Capture the cell that displays the provided text and extract its (x, y) central coordinate. 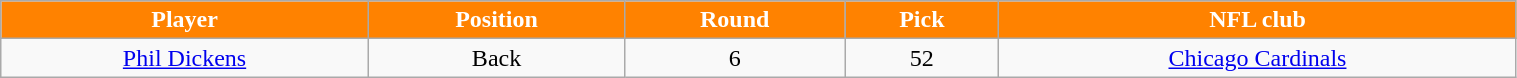
6 (735, 58)
Player (185, 20)
Back (496, 58)
NFL club (1258, 20)
Phil Dickens (185, 58)
Pick (922, 20)
52 (922, 58)
Chicago Cardinals (1258, 58)
Round (735, 20)
Position (496, 20)
